Return (X, Y) of the center of cell containing provided text 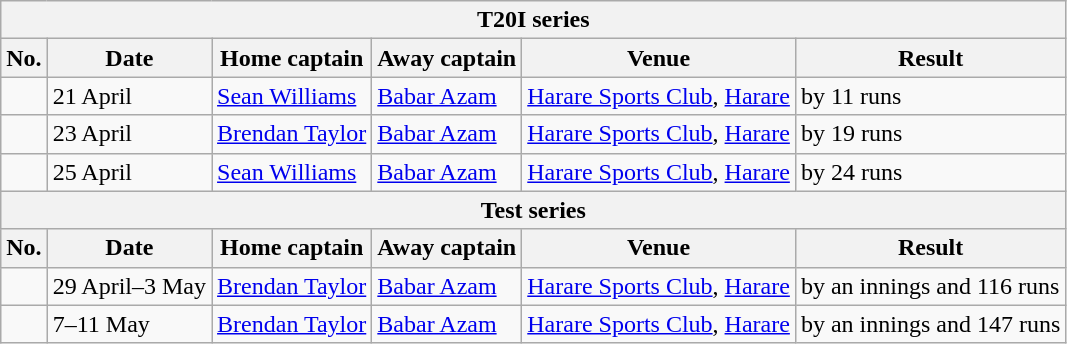
by 11 runs (930, 96)
7–11 May (129, 324)
25 April (129, 172)
by 19 runs (930, 134)
29 April–3 May (129, 286)
23 April (129, 134)
by an innings and 147 runs (930, 324)
21 April (129, 96)
Test series (534, 210)
T20I series (534, 20)
by an innings and 116 runs (930, 286)
by 24 runs (930, 172)
